Locate the cell with the specified text and output its [x, y] center coordinate. 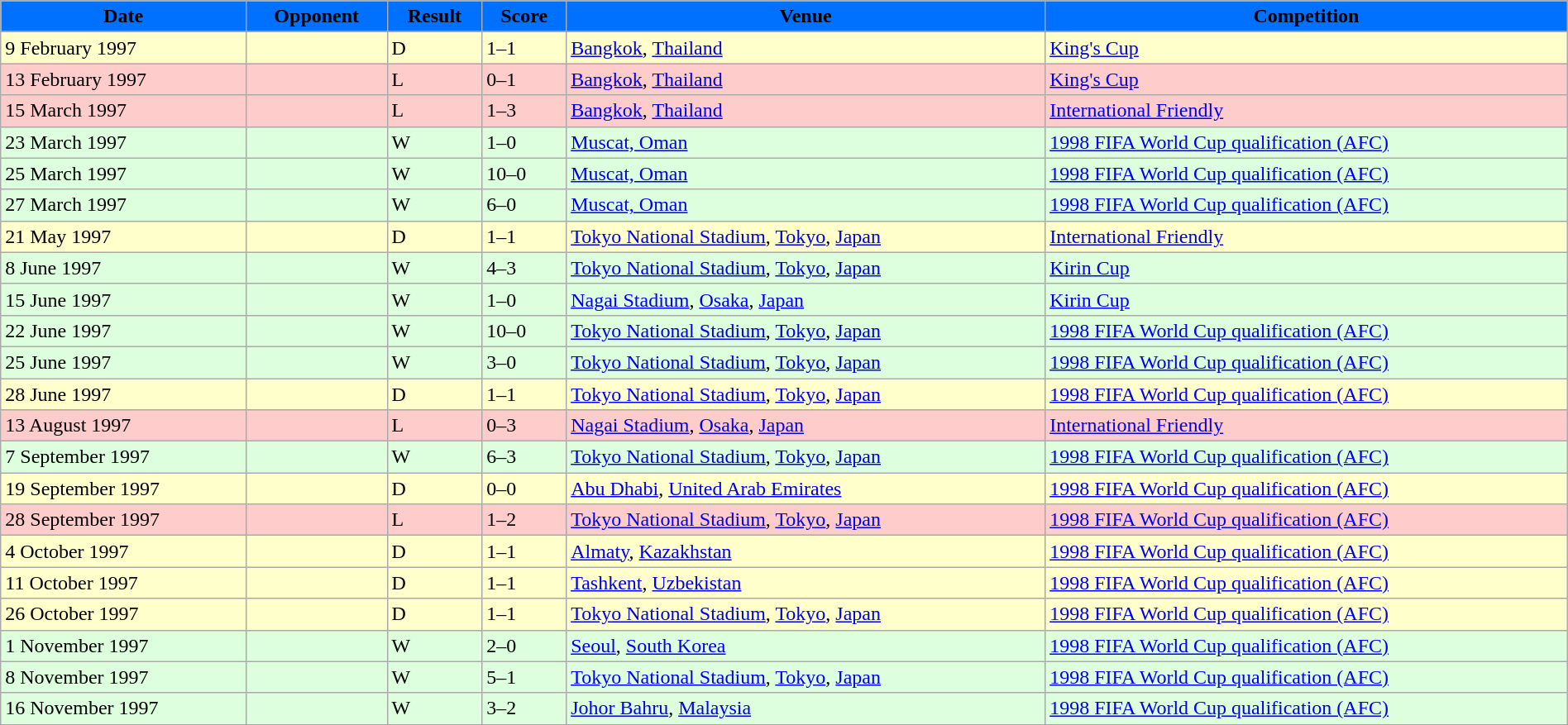
Tashkent, Uzbekistan [806, 583]
Almaty, Kazakhstan [806, 551]
22 June 1997 [124, 331]
28 June 1997 [124, 394]
1–3 [524, 111]
Abu Dhabi, United Arab Emirates [806, 489]
19 September 1997 [124, 489]
8 November 1997 [124, 677]
25 March 1997 [124, 174]
0–3 [524, 426]
Result [435, 17]
2–0 [524, 646]
27 March 1997 [124, 205]
5–1 [524, 677]
25 June 1997 [124, 362]
21 May 1997 [124, 236]
6–0 [524, 205]
16 November 1997 [124, 708]
15 March 1997 [124, 111]
26 October 1997 [124, 614]
0–1 [524, 79]
Competition [1307, 17]
0–0 [524, 489]
6–3 [524, 457]
8 June 1997 [124, 268]
28 September 1997 [124, 520]
9 February 1997 [124, 48]
23 March 1997 [124, 142]
15 June 1997 [124, 299]
13 February 1997 [124, 79]
Seoul, South Korea [806, 646]
4–3 [524, 268]
Venue [806, 17]
1 November 1997 [124, 646]
3–2 [524, 708]
Johor Bahru, Malaysia [806, 708]
4 October 1997 [124, 551]
Opponent [316, 17]
11 October 1997 [124, 583]
1–2 [524, 520]
Score [524, 17]
7 September 1997 [124, 457]
13 August 1997 [124, 426]
Date [124, 17]
3–0 [524, 362]
